Locate the cell with the specified text and output its (X, Y) center coordinate. 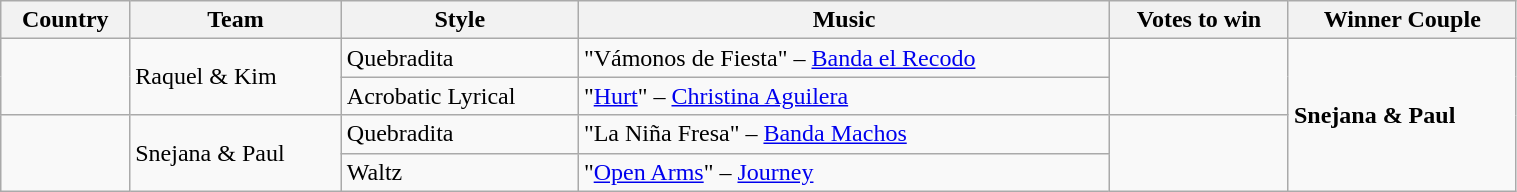
"La Niña Fresa" – Banda Machos (844, 134)
Winner Couple (1402, 20)
"Hurt" – Christina Aguilera (844, 96)
"Vámonos de Fiesta" – Banda el Recodo (844, 58)
Music (844, 20)
Team (236, 20)
Waltz (460, 172)
Votes to win (1200, 20)
Raquel & Kim (236, 77)
Country (66, 20)
Style (460, 20)
"Open Arms" – Journey (844, 172)
Acrobatic Lyrical (460, 96)
